Find where the given text appears and provide that cell's center as [X, Y] coordinate. 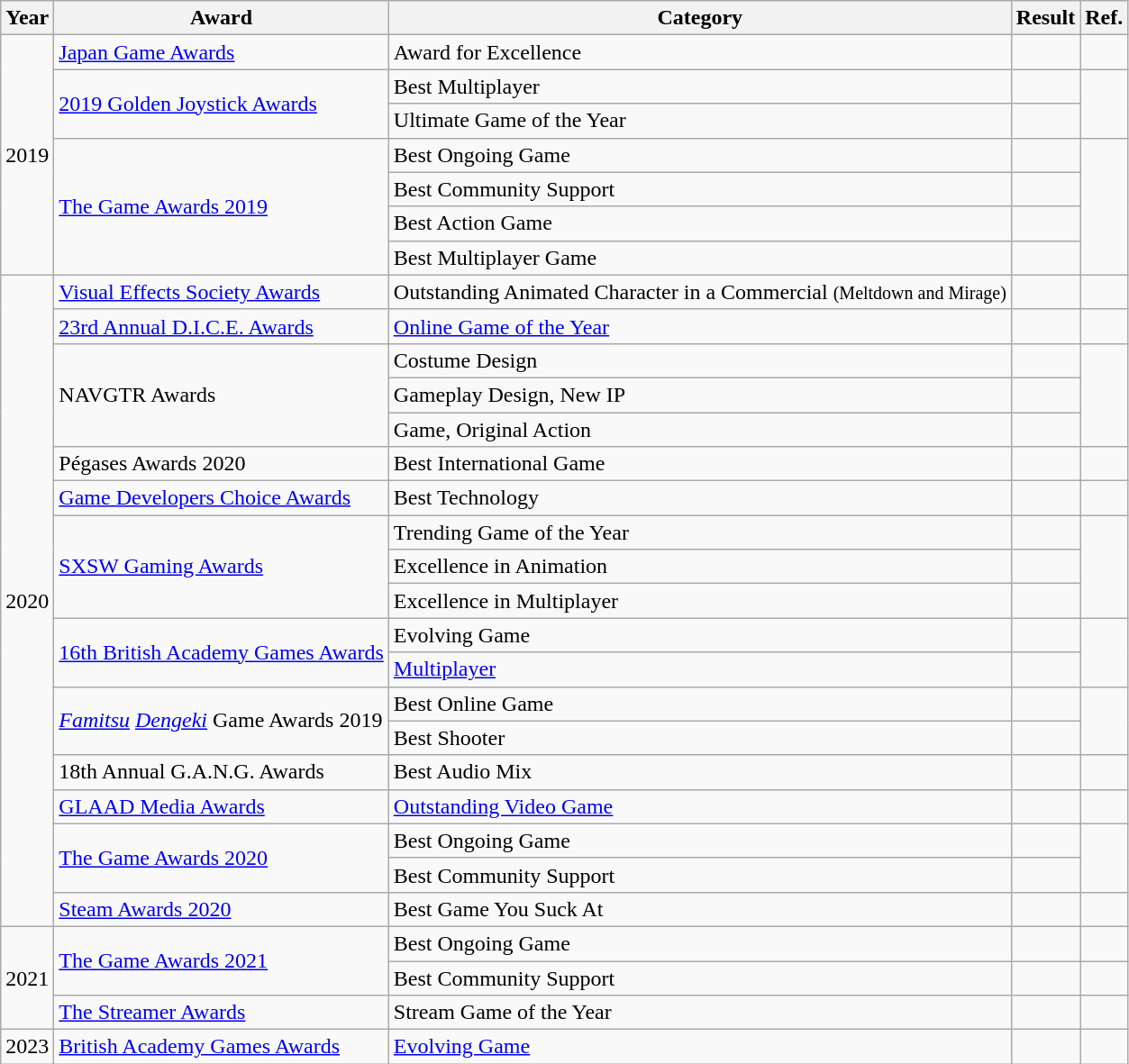
SXSW Gaming Awards [222, 567]
Best Game You Suck At [699, 909]
16th British Academy Games Awards [222, 652]
Gameplay Design, New IP [699, 395]
2019 Golden Joystick Awards [222, 104]
Steam Awards 2020 [222, 909]
The Streamer Awards [222, 1013]
Year [27, 18]
Category [699, 18]
Best International Game [699, 464]
Visual Effects Society Awards [222, 292]
2021 [27, 978]
Excellence in Animation [699, 567]
The Game Awards 2021 [222, 960]
Game, Original Action [699, 430]
Game Developers Choice Awards [222, 498]
Best Multiplayer [699, 86]
Multiplayer [699, 669]
Online Game of the Year [699, 326]
Ultimate Game of the Year [699, 121]
Best Multiplayer Game [699, 258]
2020 [27, 600]
Best Audio Mix [699, 772]
Best Shooter [699, 738]
2019 [27, 155]
2023 [27, 1047]
NAVGTR Awards [222, 395]
Result [1045, 18]
Trending Game of the Year [699, 532]
Famitsu Dengeki Game Awards 2019 [222, 721]
Award for Excellence [699, 52]
Japan Game Awards [222, 52]
Award [222, 18]
18th Annual G.A.N.G. Awards [222, 772]
The Game Awards 2020 [222, 858]
British Academy Games Awards [222, 1047]
Best Action Game [699, 223]
GLAAD Media Awards [222, 806]
Outstanding Animated Character in a Commercial (Meltdown and Mirage) [699, 292]
Best Technology [699, 498]
The Game Awards 2019 [222, 206]
Best Online Game [699, 704]
Excellence in Multiplayer [699, 601]
23rd Annual D.I.C.E. Awards [222, 326]
Pégases Awards 2020 [222, 464]
Outstanding Video Game [699, 806]
Costume Design [699, 360]
Stream Game of the Year [699, 1013]
Ref. [1105, 18]
